Return the (x, y) coordinate for the center point of the cell that contains the specified text.  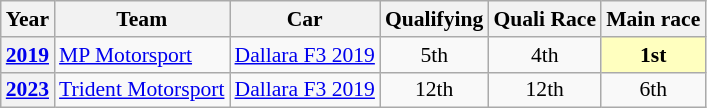
Year (28, 19)
Qualifying (434, 19)
2023 (28, 90)
2019 (28, 55)
Car (305, 19)
5th (434, 55)
MP Motorsport (142, 55)
6th (653, 90)
Main race (653, 19)
1st (653, 55)
Trident Motorsport (142, 90)
4th (544, 55)
Quali Race (544, 19)
Team (142, 19)
